Find where the given text appears and provide that cell's center as (X, Y) coordinate. 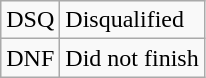
DNF (30, 58)
Did not finish (132, 58)
DSQ (30, 20)
Disqualified (132, 20)
